For the text-containing cell, return its midpoint in (X, Y) coordinate format. 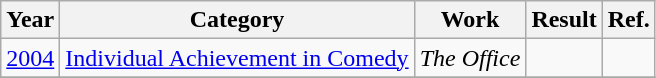
Ref. (628, 20)
Work (470, 20)
Year (30, 20)
Category (237, 20)
The Office (470, 58)
Individual Achievement in Comedy (237, 58)
2004 (30, 58)
Result (564, 20)
